Search for the cell housing the specified text and yield its (x, y) center coordinate. 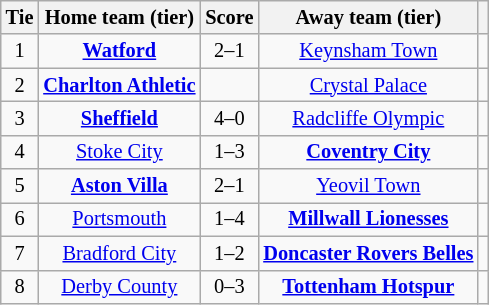
Home team (tier) (119, 17)
1–3 (229, 152)
Tie (20, 17)
8 (20, 287)
Score (229, 17)
Coventry City (368, 152)
Keynsham Town (368, 51)
Aston Villa (119, 186)
Yeovil Town (368, 186)
Sheffield (119, 118)
Derby County (119, 287)
Watford (119, 51)
Crystal Palace (368, 85)
5 (20, 186)
7 (20, 253)
4–0 (229, 118)
6 (20, 219)
Millwall Lionesses (368, 219)
Doncaster Rovers Belles (368, 253)
2 (20, 85)
1–2 (229, 253)
0–3 (229, 287)
Portsmouth (119, 219)
Away team (tier) (368, 17)
Charlton Athletic (119, 85)
4 (20, 152)
Radcliffe Olympic (368, 118)
3 (20, 118)
1–4 (229, 219)
Tottenham Hotspur (368, 287)
Bradford City (119, 253)
Stoke City (119, 152)
1 (20, 51)
